Pinpoint the cell where the given text exists, returning its (X, Y) midpoint coordinate. 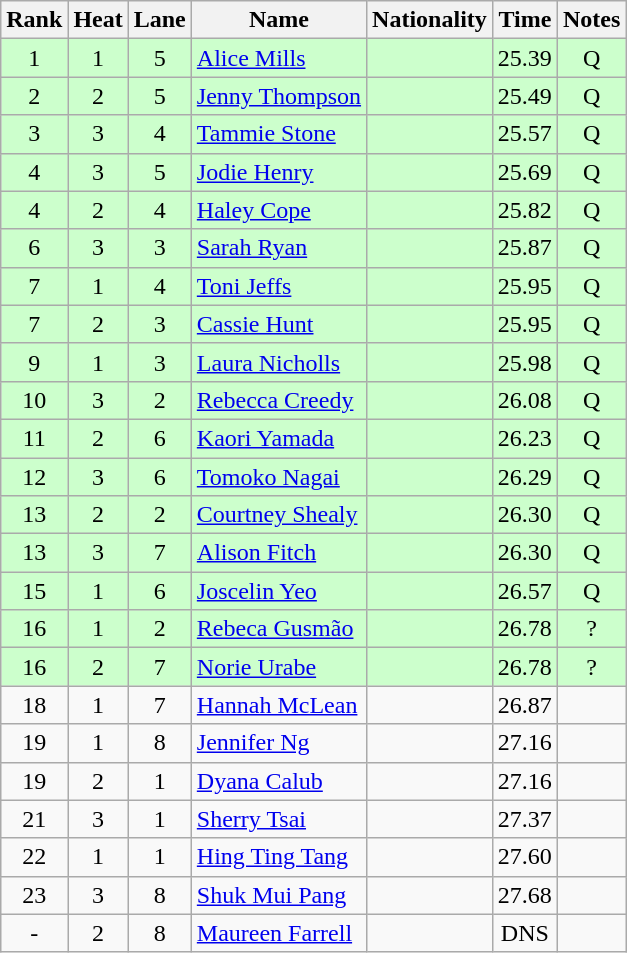
Joscelin Yeo (278, 591)
25.87 (524, 248)
27.37 (524, 819)
15 (34, 591)
Rebecca Creedy (278, 400)
27.60 (524, 857)
Nationality (430, 20)
26.29 (524, 477)
22 (34, 857)
25.98 (524, 362)
25.49 (524, 96)
25.57 (524, 134)
18 (34, 705)
25.39 (524, 58)
10 (34, 400)
11 (34, 438)
Haley Cope (278, 210)
Rank (34, 20)
Shuk Mui Pang (278, 895)
Alice Mills (278, 58)
- (34, 933)
Laura Nicholls (278, 362)
9 (34, 362)
Toni Jeffs (278, 286)
12 (34, 477)
Cassie Hunt (278, 324)
25.69 (524, 172)
26.87 (524, 705)
Norie Urabe (278, 667)
Kaori Yamada (278, 438)
Notes (591, 20)
Alison Fitch (278, 553)
Time (524, 20)
26.57 (524, 591)
Tomoko Nagai (278, 477)
Hannah McLean (278, 705)
26.08 (524, 400)
21 (34, 819)
Maureen Farrell (278, 933)
Sarah Ryan (278, 248)
Jennifer Ng (278, 743)
Hing Ting Tang (278, 857)
Name (278, 20)
Dyana Calub (278, 781)
Tammie Stone (278, 134)
27.68 (524, 895)
Courtney Shealy (278, 515)
Jodie Henry (278, 172)
Sherry Tsai (278, 819)
25.82 (524, 210)
23 (34, 895)
Rebeca Gusmão (278, 629)
Heat (98, 20)
DNS (524, 933)
Jenny Thompson (278, 96)
Lane (160, 20)
26.23 (524, 438)
